Find where the given text appears and provide that cell's center as (x, y) coordinate. 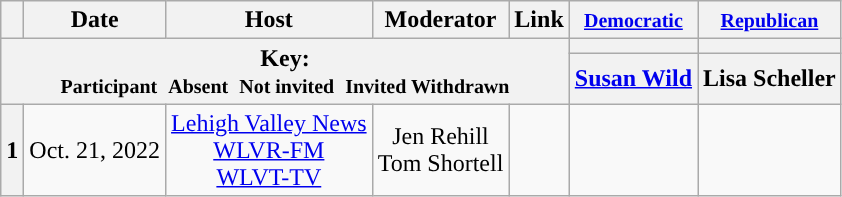
Democratic (633, 20)
Key: Participant Absent Not invited Invited Withdrawn (286, 72)
Moderator (440, 20)
Republican (770, 20)
Date (95, 20)
Susan Wild (633, 78)
Oct. 21, 2022 (95, 150)
Lehigh Valley NewsWLVR-FMWLVT-TV (270, 150)
1 (12, 150)
Jen RehillTom Shortell (440, 150)
Link (539, 20)
Lisa Scheller (770, 78)
Host (270, 20)
